Scan for the cell matching the given text and deliver its [x, y] coordinate at center. 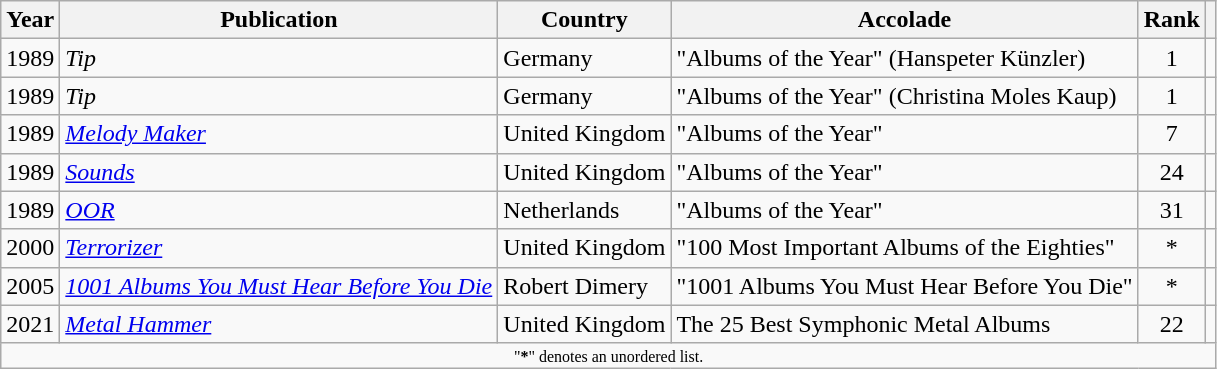
2005 [30, 286]
2000 [30, 248]
31 [1172, 210]
"Albums of the Year" (Hanspeter Künzler) [904, 58]
1001 Albums You Must Hear Before You Die [279, 286]
24 [1172, 172]
"*" denotes an unordered list. [609, 355]
"100 Most Important Albums of the Eighties" [904, 248]
Publication [279, 20]
Accolade [904, 20]
Netherlands [584, 210]
Robert Dimery [584, 286]
Terrorizer [279, 248]
"Albums of the Year" (Christina Moles Kaup) [904, 96]
OOR [279, 210]
Year [30, 20]
7 [1172, 134]
Country [584, 20]
22 [1172, 324]
Metal Hammer [279, 324]
Sounds [279, 172]
Melody Maker [279, 134]
"1001 Albums You Must Hear Before You Die" [904, 286]
2021 [30, 324]
The 25 Best Symphonic Metal Albums [904, 324]
Rank [1172, 20]
